Output the [x, y] coordinate of the center of the cell containing the given text.  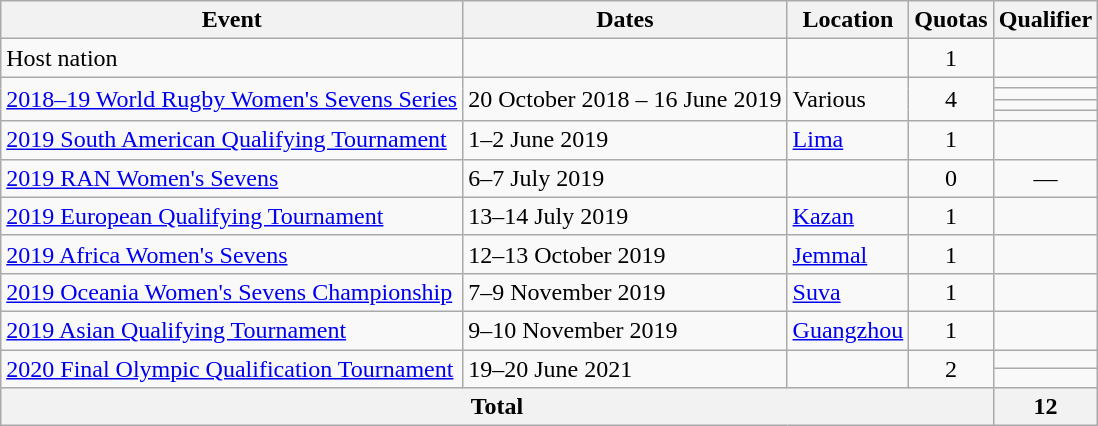
Total [497, 407]
Jemmal [848, 254]
Dates [625, 20]
12 [1045, 407]
0 [951, 178]
2019 European Qualifying Tournament [232, 216]
2019 South American Qualifying Tournament [232, 140]
Event [232, 20]
Various [848, 99]
2 [951, 369]
Kazan [848, 216]
19–20 June 2021 [625, 369]
1–2 June 2019 [625, 140]
Location [848, 20]
2019 Africa Women's Sevens [232, 254]
2018–19 World Rugby Women's Sevens Series [232, 99]
Host nation [232, 58]
Suva [848, 292]
Quotas [951, 20]
6–7 July 2019 [625, 178]
2019 RAN Women's Sevens [232, 178]
— [1045, 178]
2019 Oceania Women's Sevens Championship [232, 292]
9–10 November 2019 [625, 330]
Guangzhou [848, 330]
Qualifier [1045, 20]
Lima [848, 140]
20 October 2018 – 16 June 2019 [625, 99]
2020 Final Olympic Qualification Tournament [232, 369]
2019 Asian Qualifying Tournament [232, 330]
4 [951, 99]
7–9 November 2019 [625, 292]
13–14 July 2019 [625, 216]
12–13 October 2019 [625, 254]
